Return the [X, Y] coordinate for the center point of the cell that contains the specified text.  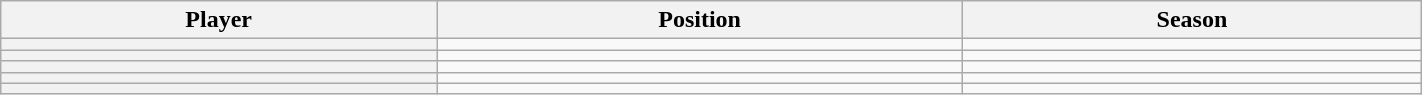
Season [1192, 20]
Position [700, 20]
Player [219, 20]
